Return (x, y) of the center of cell containing provided text 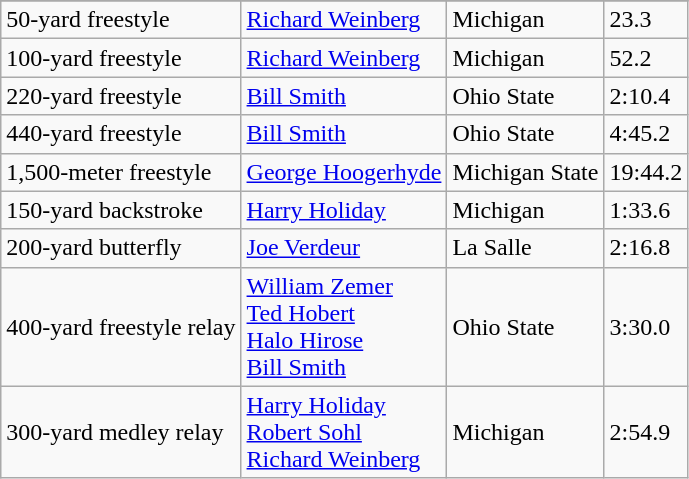
Michigan State (526, 172)
52.2 (646, 58)
2:10.4 (646, 96)
150-yard backstroke (121, 210)
400-yard freestyle relay (121, 326)
1,500-meter freestyle (121, 172)
George Hoogerhyde (344, 172)
2:54.9 (646, 432)
Joe Verdeur (344, 248)
2:16.8 (646, 248)
300-yard medley relay (121, 432)
1:33.6 (646, 210)
La Salle (526, 248)
19:44.2 (646, 172)
4:45.2 (646, 134)
100-yard freestyle (121, 58)
William ZemerTed HobertHalo HiroseBill Smith (344, 326)
23.3 (646, 20)
50-yard freestyle (121, 20)
Harry HolidayRobert SohlRichard Weinberg (344, 432)
220-yard freestyle (121, 96)
440-yard freestyle (121, 134)
3:30.0 (646, 326)
Harry Holiday (344, 210)
200-yard butterfly (121, 248)
